Locate the cell with the specified text and output its (x, y) center coordinate. 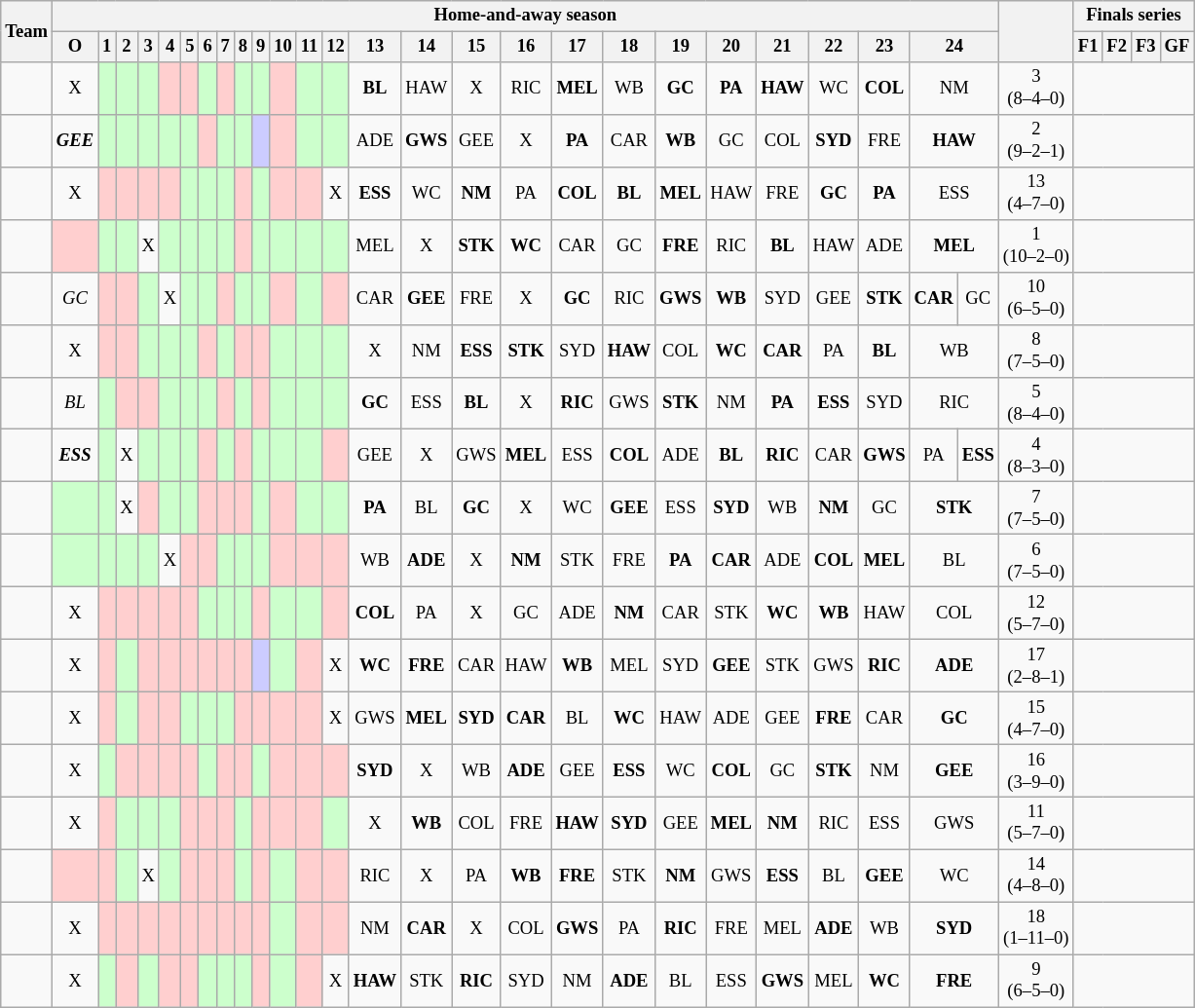
F1 (1088, 47)
13(4–7–0) (1036, 194)
2 (127, 47)
20 (731, 47)
13 (374, 47)
GF (1176, 47)
19 (681, 47)
24 (954, 47)
2(9–2–1) (1036, 141)
6 (207, 47)
5(8–4–0) (1036, 403)
1 (107, 47)
9(6–5–0) (1036, 981)
23 (884, 47)
Team (27, 31)
F2 (1117, 47)
14(4–8–0) (1036, 877)
9 (261, 47)
3 (148, 47)
21 (783, 47)
14 (427, 47)
Home-and-away season (525, 16)
4(8–3–0) (1036, 456)
4 (169, 47)
3(8–4–0) (1036, 89)
17(2–8–1) (1036, 666)
15(4–7–0) (1036, 719)
17 (577, 47)
10(6–5–0) (1036, 299)
8 (243, 47)
12(5–7–0) (1036, 614)
16(3–9–0) (1036, 771)
10 (282, 47)
O (74, 47)
F3 (1145, 47)
11 (309, 47)
15 (476, 47)
18(1–11–0) (1036, 928)
12 (335, 47)
Finals series (1134, 16)
7 (225, 47)
8(7–5–0) (1036, 351)
16 (526, 47)
1(10–2–0) (1036, 246)
22 (834, 47)
7(7–5–0) (1036, 508)
11(5–7–0) (1036, 824)
6(7–5–0) (1036, 561)
5 (190, 47)
18 (629, 47)
